For the text-containing cell, return its midpoint in [x, y] coordinate format. 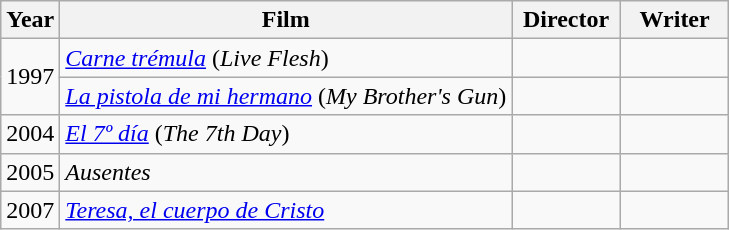
Teresa, el cuerpo de Cristo [286, 210]
Year [30, 20]
La pistola de mi hermano (My Brother's Gun) [286, 96]
2004 [30, 134]
Writer [674, 20]
Film [286, 20]
2007 [30, 210]
2005 [30, 172]
1997 [30, 77]
Carne trémula (Live Flesh) [286, 58]
Ausentes [286, 172]
El 7º día (The 7th Day) [286, 134]
Director [566, 20]
